Scan for the cell matching the given text and deliver its (X, Y) coordinate at center. 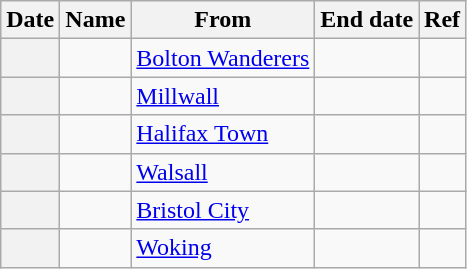
From (223, 20)
Bolton Wanderers (223, 58)
Bristol City (223, 210)
Halifax Town (223, 134)
Name (96, 20)
End date (367, 20)
Walsall (223, 172)
Date (30, 20)
Ref (442, 20)
Woking (223, 248)
Millwall (223, 96)
